Search for the cell housing the specified text and yield its [x, y] center coordinate. 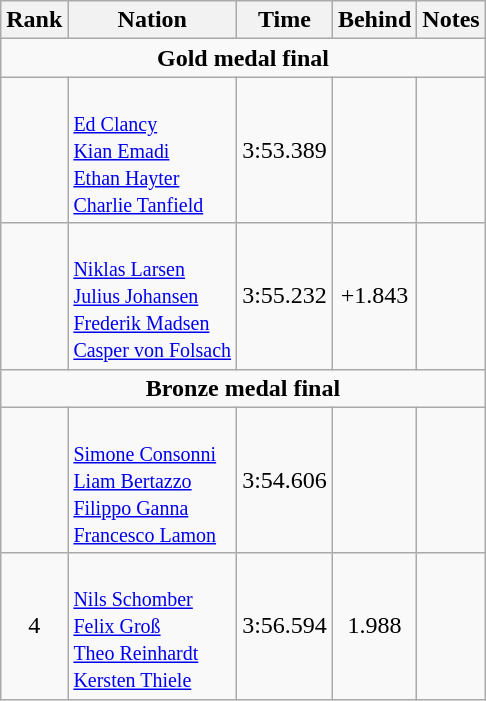
4 [34, 626]
3:55.232 [285, 296]
Nation [152, 20]
Time [285, 20]
Notes [451, 20]
+1.843 [374, 296]
3:56.594 [285, 626]
3:53.389 [285, 150]
Rank [34, 20]
Simone ConsonniLiam BertazzoFilippo GannaFrancesco Lamon [152, 480]
Nils SchomberFelix GroßTheo ReinhardtKersten Thiele [152, 626]
Niklas LarsenJulius JohansenFrederik MadsenCasper von Folsach [152, 296]
Bronze medal final [243, 388]
Behind [374, 20]
3:54.606 [285, 480]
Ed ClancyKian EmadiEthan HayterCharlie Tanfield [152, 150]
Gold medal final [243, 58]
1.988 [374, 626]
